Capture the cell that displays the provided text and extract its [X, Y] central coordinate. 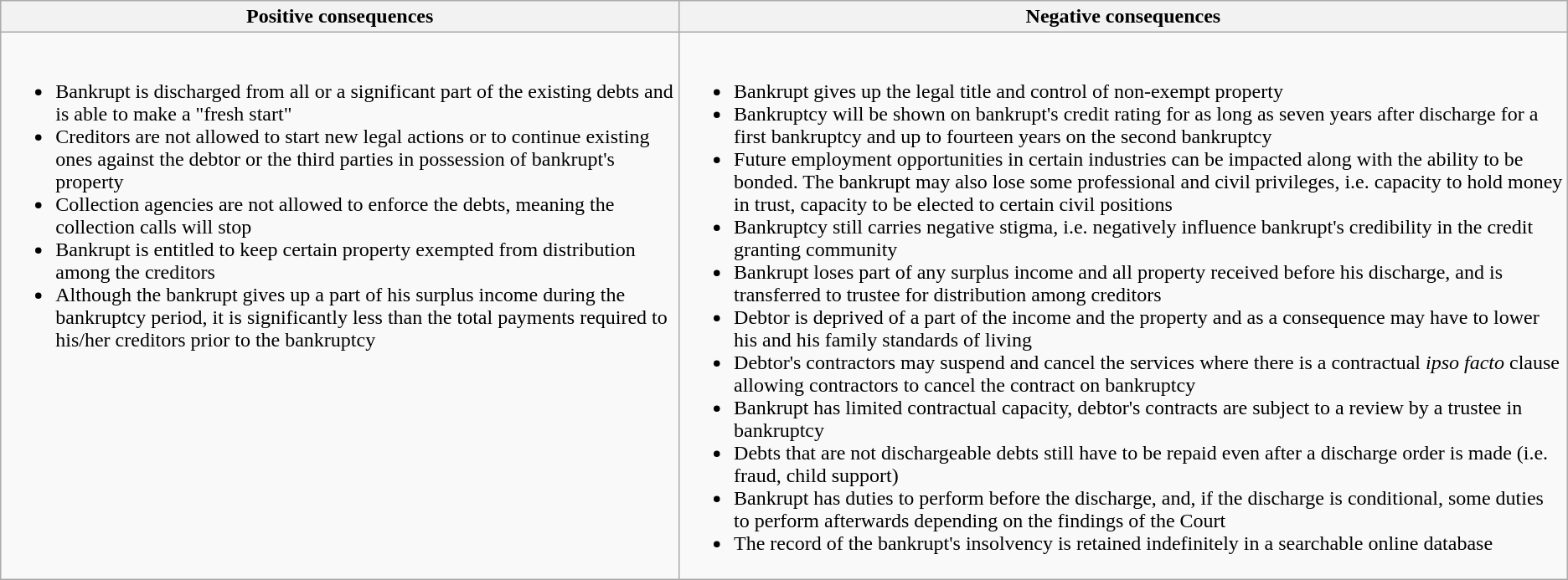
Positive consequences [340, 17]
Negative consequences [1124, 17]
